Capture the cell that displays the provided text and extract its [x, y] central coordinate. 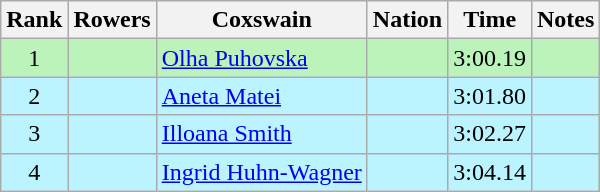
Illoana Smith [262, 134]
3 [34, 134]
Olha Puhovska [262, 58]
Ingrid Huhn-Wagner [262, 172]
4 [34, 172]
Nation [407, 20]
2 [34, 96]
3:04.14 [490, 172]
Aneta Matei [262, 96]
3:00.19 [490, 58]
Notes [565, 20]
3:02.27 [490, 134]
Time [490, 20]
1 [34, 58]
Rowers [112, 20]
Coxswain [262, 20]
Rank [34, 20]
3:01.80 [490, 96]
